For the text-containing cell, return its midpoint in (x, y) coordinate format. 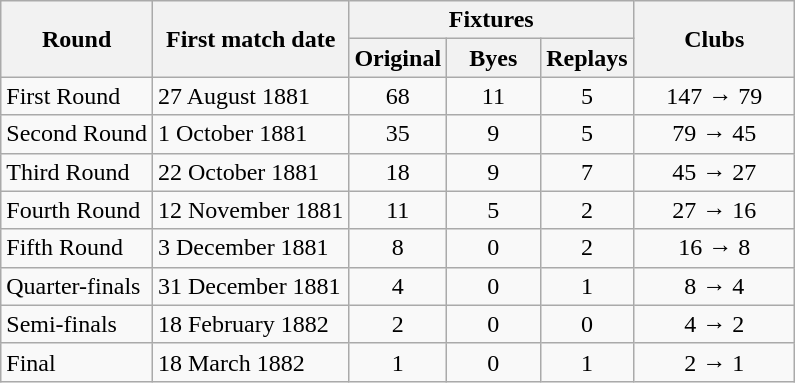
27 → 16 (714, 210)
12 November 1881 (250, 210)
8 → 4 (714, 286)
18 March 1882 (250, 362)
1 October 1881 (250, 134)
Quarter-finals (77, 286)
68 (398, 96)
Round (77, 39)
Byes (494, 58)
Fixtures (492, 20)
First match date (250, 39)
Fifth Round (77, 248)
22 October 1881 (250, 172)
First Round (77, 96)
Replays (587, 58)
Third Round (77, 172)
4 → 2 (714, 324)
Clubs (714, 39)
4 (398, 286)
18 (398, 172)
8 (398, 248)
Final (77, 362)
16 → 8 (714, 248)
45 → 27 (714, 172)
Original (398, 58)
79 → 45 (714, 134)
7 (587, 172)
2 → 1 (714, 362)
18 February 1882 (250, 324)
31 December 1881 (250, 286)
Semi-finals (77, 324)
35 (398, 134)
3 December 1881 (250, 248)
Fourth Round (77, 210)
27 August 1881 (250, 96)
Second Round (77, 134)
147 → 79 (714, 96)
